Provide the [X, Y] coordinate of the cell's center where the given text is located.  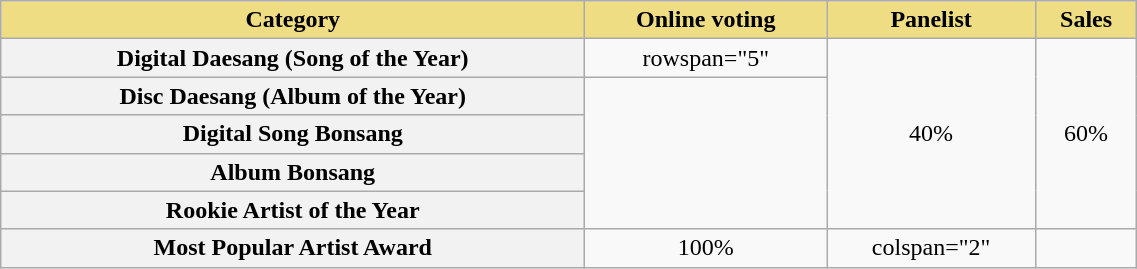
100% [706, 248]
Digital Daesang (Song of the Year) [293, 58]
Sales [1086, 20]
Online voting [706, 20]
Category [293, 20]
Rookie Artist of the Year [293, 210]
Album Bonsang [293, 172]
Digital Song Bonsang [293, 134]
60% [1086, 134]
Disc Daesang (Album of the Year) [293, 96]
Most Popular Artist Award [293, 248]
40% [931, 134]
colspan="2" [931, 248]
Panelist [931, 20]
rowspan="5" [706, 58]
